Provide the [x, y] coordinate of the cell's center where the given text is located.  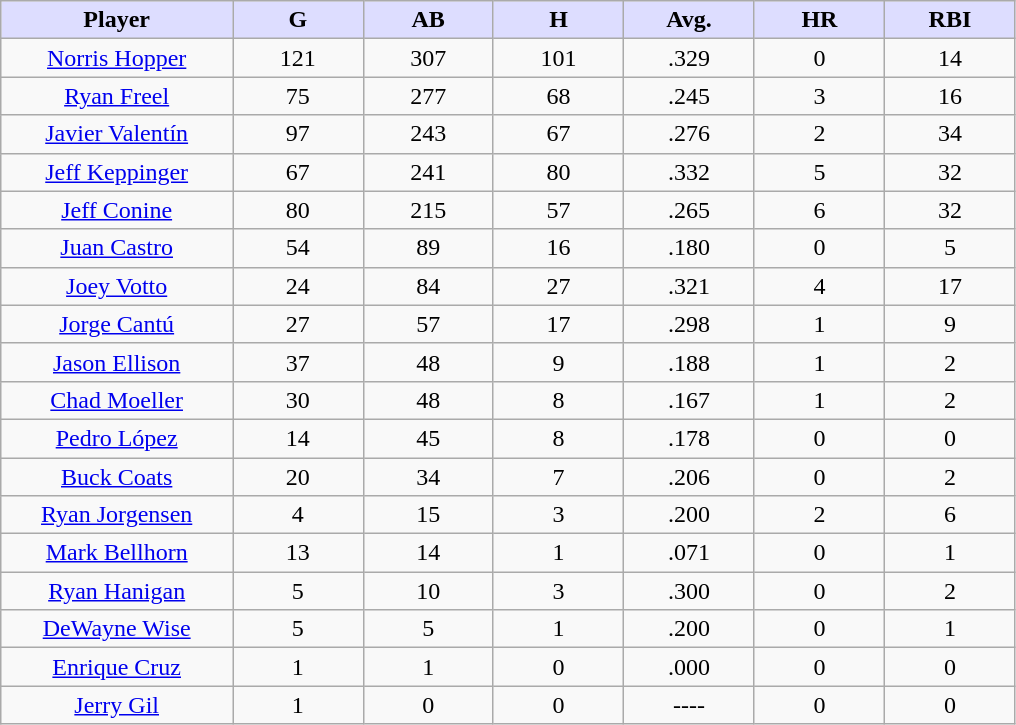
7 [558, 477]
241 [428, 172]
15 [428, 515]
AB [428, 20]
.276 [689, 134]
13 [298, 553]
H [558, 20]
.178 [689, 438]
Ryan Hanigan [117, 591]
Jeff Keppinger [117, 172]
37 [298, 362]
Ryan Freel [117, 96]
Player [117, 20]
20 [298, 477]
30 [298, 400]
243 [428, 134]
.300 [689, 591]
.000 [689, 667]
277 [428, 96]
Buck Coats [117, 477]
Juan Castro [117, 248]
.071 [689, 553]
54 [298, 248]
Enrique Cruz [117, 667]
307 [428, 58]
Mark Bellhorn [117, 553]
.329 [689, 58]
84 [428, 286]
215 [428, 210]
Avg. [689, 20]
Javier Valentín [117, 134]
.332 [689, 172]
Joey Votto [117, 286]
.188 [689, 362]
DeWayne Wise [117, 629]
Jorge Cantú [117, 324]
45 [428, 438]
121 [298, 58]
68 [558, 96]
.206 [689, 477]
RBI [950, 20]
HR [819, 20]
.321 [689, 286]
.245 [689, 96]
10 [428, 591]
97 [298, 134]
Jason Ellison [117, 362]
G [298, 20]
Chad Moeller [117, 400]
---- [689, 705]
Pedro López [117, 438]
.265 [689, 210]
Jeff Conine [117, 210]
24 [298, 286]
.167 [689, 400]
.180 [689, 248]
.298 [689, 324]
Norris Hopper [117, 58]
Jerry Gil [117, 705]
89 [428, 248]
75 [298, 96]
101 [558, 58]
Ryan Jorgensen [117, 515]
